Pinpoint the cell where the given text exists, returning its (x, y) midpoint coordinate. 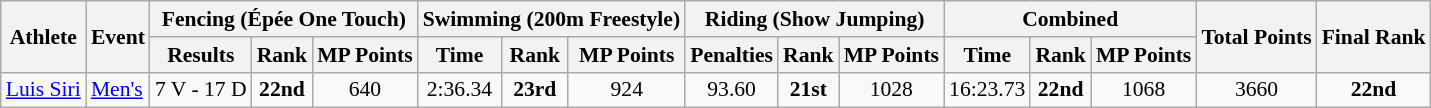
Combined (1070, 19)
2:36.34 (460, 90)
16:23.73 (987, 90)
1068 (1144, 90)
21st (808, 90)
1028 (892, 90)
Event (118, 36)
Athlete (44, 36)
Luis Siri (44, 90)
Results (201, 55)
93.60 (732, 90)
Riding (Show Jumping) (814, 19)
640 (364, 90)
Final Rank (1374, 36)
Fencing (Épée One Touch) (284, 19)
23rd (534, 90)
7 V - 17 D (201, 90)
Total Points (1256, 36)
Swimming (200m Freestyle) (552, 19)
924 (626, 90)
3660 (1256, 90)
Men's (118, 90)
Penalties (732, 55)
